Identify which cell holds the provided text, then report its (X, Y) central coordinate. 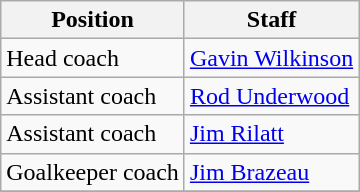
Rod Underwood (271, 96)
Jim Brazeau (271, 172)
Goalkeeper coach (93, 172)
Position (93, 20)
Gavin Wilkinson (271, 58)
Head coach (93, 58)
Staff (271, 20)
Jim Rilatt (271, 134)
